Identify which cell holds the provided text, then report its [X, Y] central coordinate. 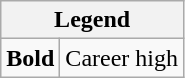
Legend [92, 20]
Career high [122, 58]
Bold [30, 58]
